Find where the given text appears and provide that cell's center as [X, Y] coordinate. 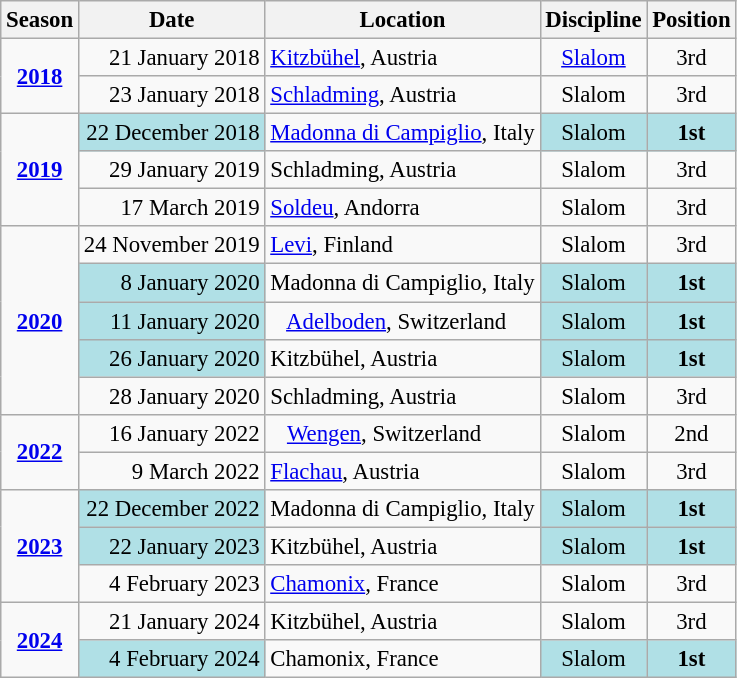
8 January 2020 [171, 283]
2023 [40, 546]
21 January 2018 [171, 58]
Flachau, Austria [402, 471]
16 January 2022 [171, 433]
2022 [40, 452]
Soldeu, Andorra [402, 208]
2019 [40, 170]
23 January 2018 [171, 95]
Levi, Finland [402, 245]
Season [40, 20]
Adelboden, Switzerland [402, 321]
21 January 2024 [171, 621]
Wengen, Switzerland [402, 433]
11 January 2020 [171, 321]
4 February 2024 [171, 659]
22 December 2022 [171, 509]
4 February 2023 [171, 584]
2020 [40, 320]
17 March 2019 [171, 208]
22 December 2018 [171, 133]
24 November 2019 [171, 245]
26 January 2020 [171, 358]
Location [402, 20]
28 January 2020 [171, 396]
2018 [40, 76]
22 January 2023 [171, 546]
Position [692, 20]
Date [171, 20]
9 March 2022 [171, 471]
2nd [692, 433]
2024 [40, 640]
Discipline [594, 20]
29 January 2019 [171, 170]
